Detect which cell encompasses the target text, then output its (X, Y) center coordinate. 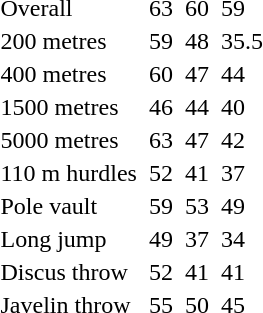
48 (196, 41)
46 (160, 107)
53 (196, 206)
60 (160, 74)
49 (160, 239)
44 (196, 107)
37 (196, 239)
63 (160, 140)
